Capture the cell that displays the provided text and extract its [X, Y] central coordinate. 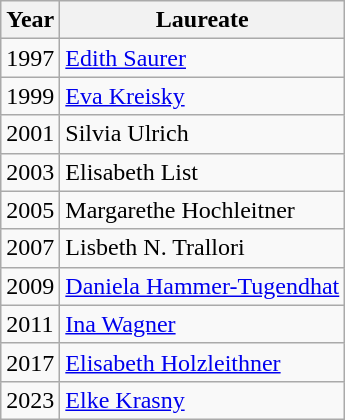
Silvia Ulrich [202, 134]
2023 [30, 400]
Ina Wagner [202, 324]
Elke Krasny [202, 400]
2009 [30, 286]
1997 [30, 58]
Laureate [202, 20]
2003 [30, 172]
Margarethe Hochleitner [202, 210]
2005 [30, 210]
Edith Saurer [202, 58]
Lisbeth N. Trallori [202, 248]
2017 [30, 362]
2007 [30, 248]
2011 [30, 324]
Elisabeth Holzleithner [202, 362]
Eva Kreisky [202, 96]
Elisabeth List [202, 172]
Year [30, 20]
2001 [30, 134]
1999 [30, 96]
Daniela Hammer-Tugendhat [202, 286]
